Extract the [X, Y] coordinate from the center of the cell holding the provided text.  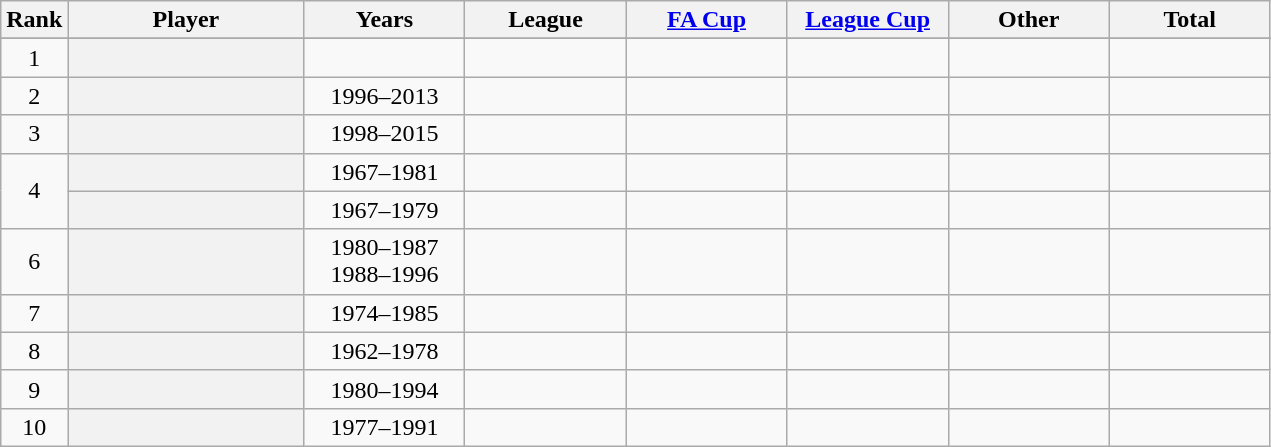
4 [34, 191]
Other [1028, 20]
League [546, 20]
10 [34, 427]
1980–1994 [384, 389]
1967–1981 [384, 172]
1980–19871988–1996 [384, 262]
3 [34, 134]
Player [186, 20]
1996–2013 [384, 96]
FA Cup [706, 20]
League Cup [868, 20]
1962–1978 [384, 351]
Total [1190, 20]
1974–1985 [384, 313]
1977–1991 [384, 427]
Rank [34, 20]
7 [34, 313]
9 [34, 389]
2 [34, 96]
Years [384, 20]
1 [34, 58]
1998–2015 [384, 134]
6 [34, 262]
1967–1979 [384, 210]
8 [34, 351]
